Identify which cell holds the provided text, then report its (x, y) central coordinate. 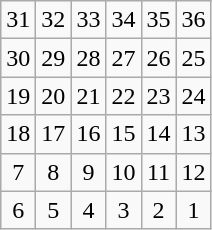
28 (88, 58)
22 (124, 96)
17 (54, 134)
5 (54, 210)
10 (124, 172)
26 (158, 58)
19 (18, 96)
7 (18, 172)
24 (194, 96)
12 (194, 172)
33 (88, 20)
25 (194, 58)
21 (88, 96)
34 (124, 20)
3 (124, 210)
18 (18, 134)
1 (194, 210)
36 (194, 20)
32 (54, 20)
13 (194, 134)
11 (158, 172)
29 (54, 58)
9 (88, 172)
16 (88, 134)
4 (88, 210)
15 (124, 134)
20 (54, 96)
30 (18, 58)
35 (158, 20)
23 (158, 96)
8 (54, 172)
31 (18, 20)
27 (124, 58)
14 (158, 134)
2 (158, 210)
6 (18, 210)
